From the cell containing the given text, extract its center point as [X, Y] coordinate. 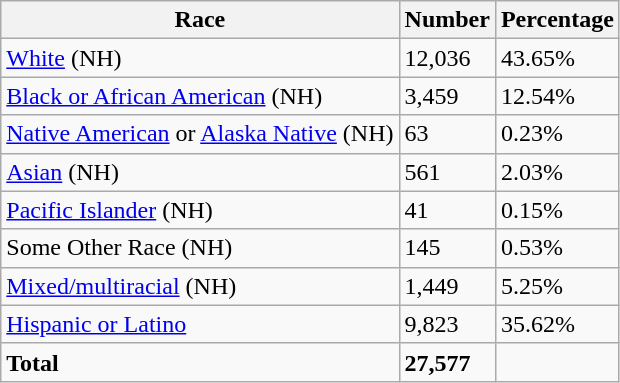
1,449 [447, 286]
0.53% [557, 248]
2.03% [557, 172]
12.54% [557, 96]
145 [447, 248]
Percentage [557, 20]
Mixed/multiracial (NH) [200, 286]
9,823 [447, 324]
5.25% [557, 286]
35.62% [557, 324]
0.23% [557, 134]
43.65% [557, 58]
561 [447, 172]
3,459 [447, 96]
41 [447, 210]
Pacific Islander (NH) [200, 210]
White (NH) [200, 58]
Asian (NH) [200, 172]
Race [200, 20]
Native American or Alaska Native (NH) [200, 134]
Black or African American (NH) [200, 96]
27,577 [447, 362]
Hispanic or Latino [200, 324]
63 [447, 134]
Total [200, 362]
Some Other Race (NH) [200, 248]
0.15% [557, 210]
12,036 [447, 58]
Number [447, 20]
